Identify which cell holds the provided text, then report its [x, y] central coordinate. 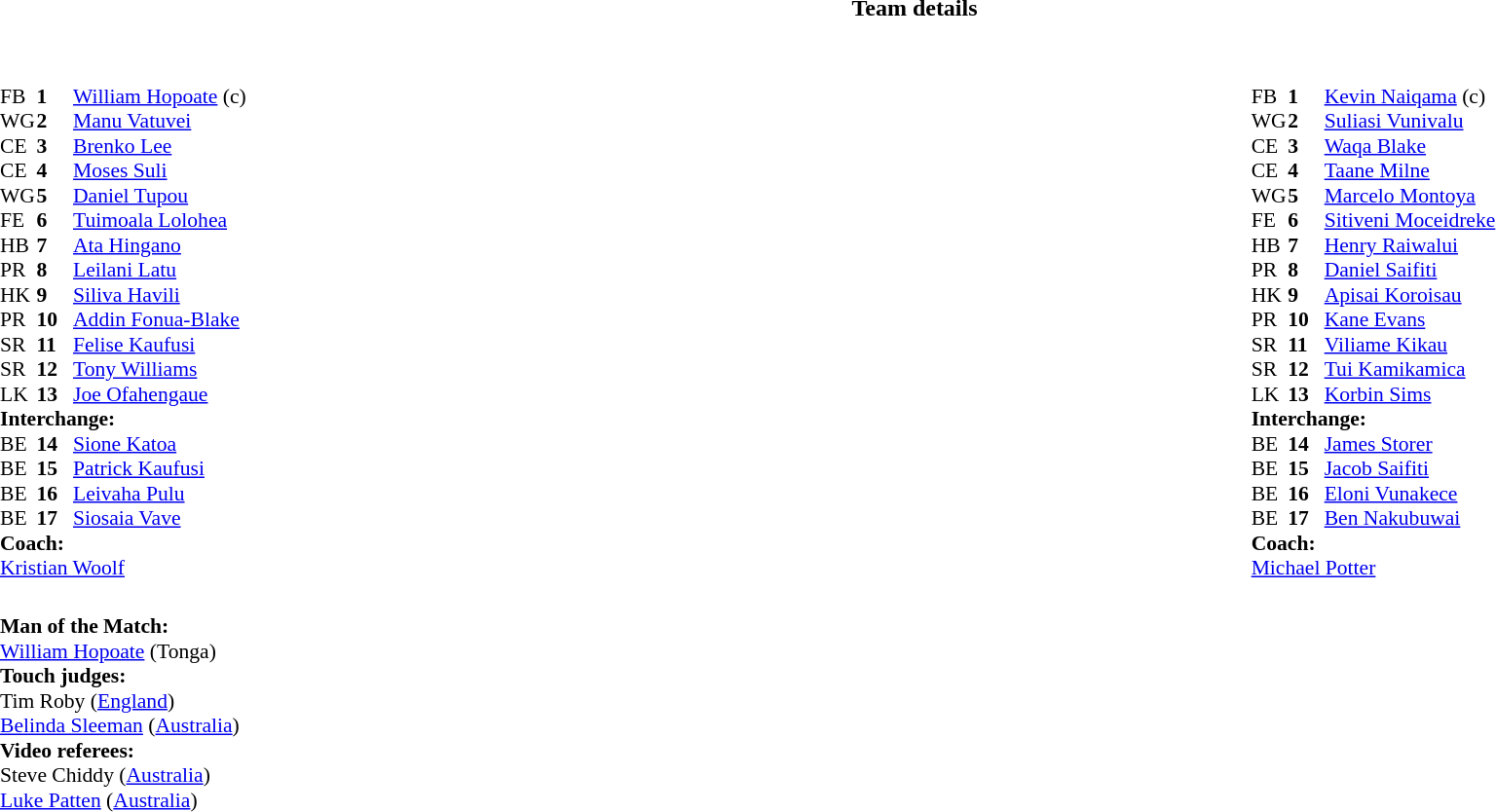
Tui Kamikamica [1410, 369]
Jacob Saifiti [1410, 468]
Siliva Havili [160, 295]
Taane Milne [1410, 170]
Felise Kaufusi [160, 345]
Leivaha Pulu [160, 494]
Apisai Koroisau [1410, 295]
Joe Ofahengaue [160, 394]
Eloni Vunakece [1410, 494]
Patrick Kaufusi [160, 468]
Manu Vatuvei [160, 122]
Henry Raiwalui [1410, 245]
Tony Williams [160, 369]
Moses Suli [160, 170]
Daniel Tupou [160, 196]
Viliame Kikau [1410, 345]
Addin Fonua-Blake [160, 320]
William Hopoate (c) [160, 96]
Waqa Blake [1410, 146]
James Storer [1410, 444]
Siosaia Vave [160, 519]
Kevin Naiqama (c) [1410, 96]
Suliasi Vunivalu [1410, 122]
Michael Potter [1373, 568]
Sione Katoa [160, 444]
Korbin Sims [1410, 394]
Marcelo Montoya [1410, 196]
Leilani Latu [160, 270]
Tuimoala Lolohea [160, 221]
Kristian Woolf [123, 568]
Ben Nakubuwai [1410, 519]
Brenko Lee [160, 146]
Sitiveni Moceidreke [1410, 221]
Ata Hingano [160, 245]
Kane Evans [1410, 320]
Daniel Saifiti [1410, 270]
